Locate the cell with the specified text and output its (x, y) center coordinate. 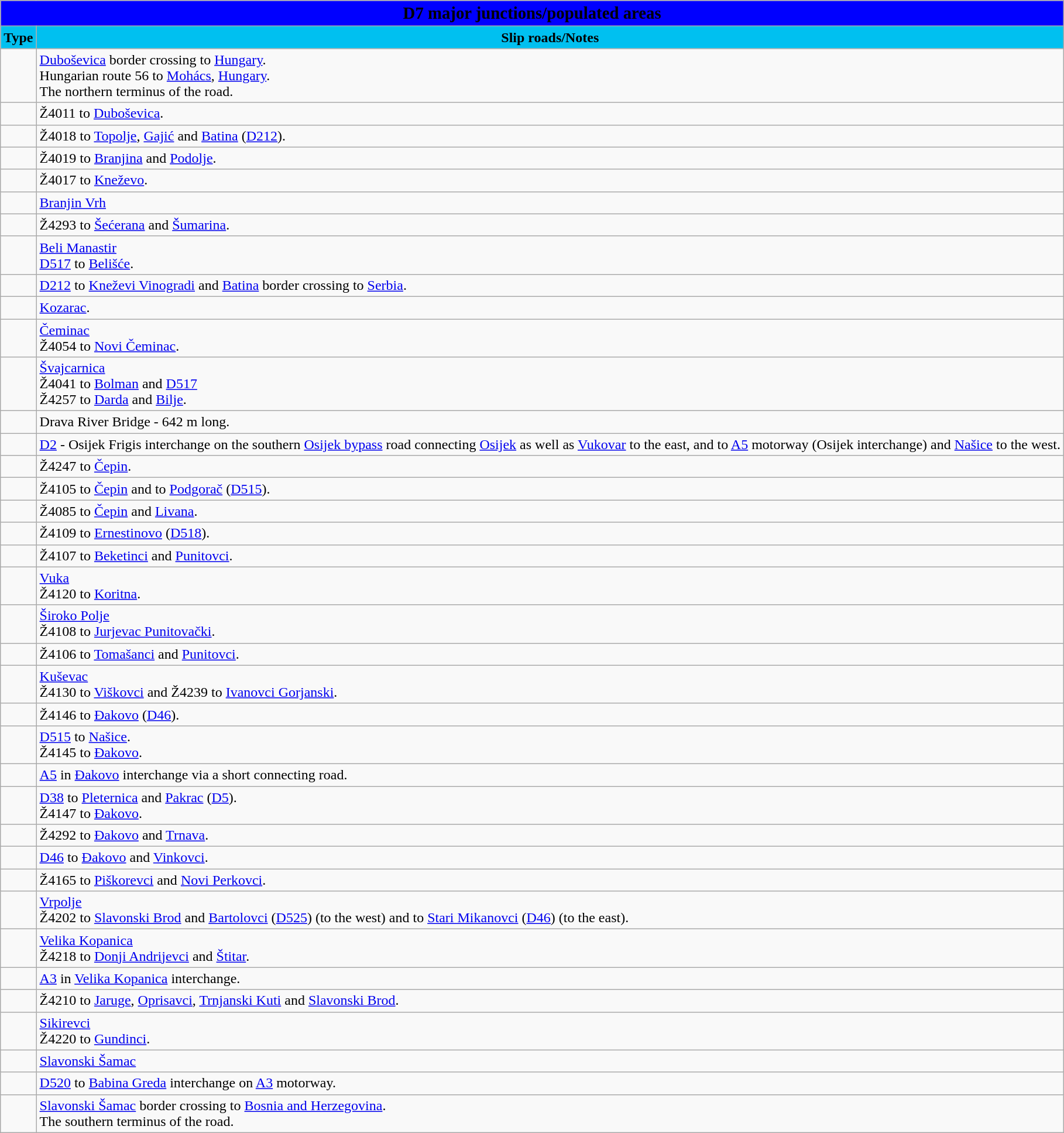
Beli Manastir D517 to Belišće. (550, 255)
Široko PoljeŽ4108 to Jurjevac Punitovački. (550, 624)
Duboševica border crossing to Hungary.Hungarian route 56 to Mohács, Hungary.The northern terminus of the road. (550, 76)
Drava River Bridge - 642 m long. (550, 422)
VrpoljeŽ4202 to Slavonski Brod and Bartolovci (D525) (to the west) and to Stari Mikanovci (D46) (to the east). (550, 910)
D38 to Pleternica and Pakrac (D5).Ž4147 to Đakovo. (550, 805)
Slavonski Šamac border crossing to Bosnia and Herzegovina. The southern terminus of the road. (550, 1114)
Ž4011 to Duboševica. (550, 114)
D212 to Kneževi Vinogradi and Batina border crossing to Serbia. (550, 285)
Kozarac. (550, 307)
Ž4018 to Topolje, Gajić and Batina (D212). (550, 136)
Ž4109 to Ernestinovo (D518). (550, 533)
Slavonski Šamac (550, 1061)
A3 in Velika Kopanica interchange. (550, 978)
A5 in Đakovo interchange via a short connecting road. (550, 775)
D520 to Babina Greda interchange on A3 motorway. (550, 1083)
ČeminacŽ4054 to Novi Čeminac. (550, 337)
Ž4106 to Tomašanci and Punitovci. (550, 654)
Slip roads/Notes (550, 37)
Ž4165 to Piškorevci and Novi Perkovci. (550, 880)
Ž4105 to Čepin and to Podgorač (D515). (550, 489)
Velika Kopanica Ž4218 to Donji Andrijevci and Štitar. (550, 949)
Ž4293 to Šećerana and Šumarina. (550, 225)
D515 to Našice.Ž4145 to Đakovo. (550, 745)
Type (19, 37)
Ž4107 to Beketinci and Punitovci. (550, 556)
ŠvajcarnicaŽ4041 to Bolman and D517Ž4257 to Darda and Bilje. (550, 384)
Branjin Vrh (550, 203)
D7 major junctions/populated areas (533, 13)
VukaŽ4120 to Koritna. (550, 586)
Ž4292 to Đakovo and Trnava. (550, 836)
Ž4019 to Branjina and Podolje. (550, 158)
Ž4210 to Jaruge, Oprisavci, Trnjanski Kuti and Slavonski Brod. (550, 1001)
Ž4247 to Čepin. (550, 467)
Ž4085 to Čepin and Livana. (550, 511)
Ž4017 to Kneževo. (550, 180)
Ž4146 to Đakovo (D46). (550, 714)
KuševacŽ4130 to Viškovci and Ž4239 to Ivanovci Gorjanski. (550, 684)
SikirevciŽ4220 to Gundinci. (550, 1031)
D46 to Đakovo and Vinkovci. (550, 858)
